Identify which cell holds the provided text, then report its (X, Y) central coordinate. 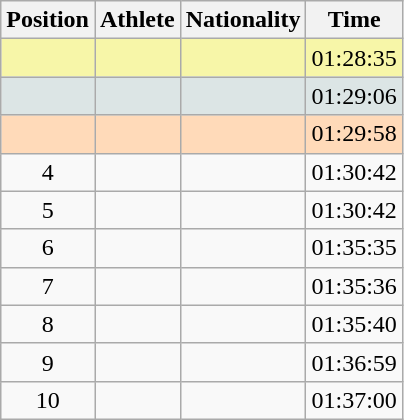
7 (48, 286)
4 (48, 172)
01:35:35 (354, 248)
9 (48, 362)
01:35:40 (354, 324)
01:29:06 (354, 96)
01:35:36 (354, 286)
8 (48, 324)
Position (48, 20)
01:36:59 (354, 362)
01:28:35 (354, 58)
01:37:00 (354, 400)
10 (48, 400)
Athlete (137, 20)
Time (354, 20)
6 (48, 248)
5 (48, 210)
Nationality (243, 20)
01:29:58 (354, 134)
